Detect which cell encompasses the target text, then output its (X, Y) center coordinate. 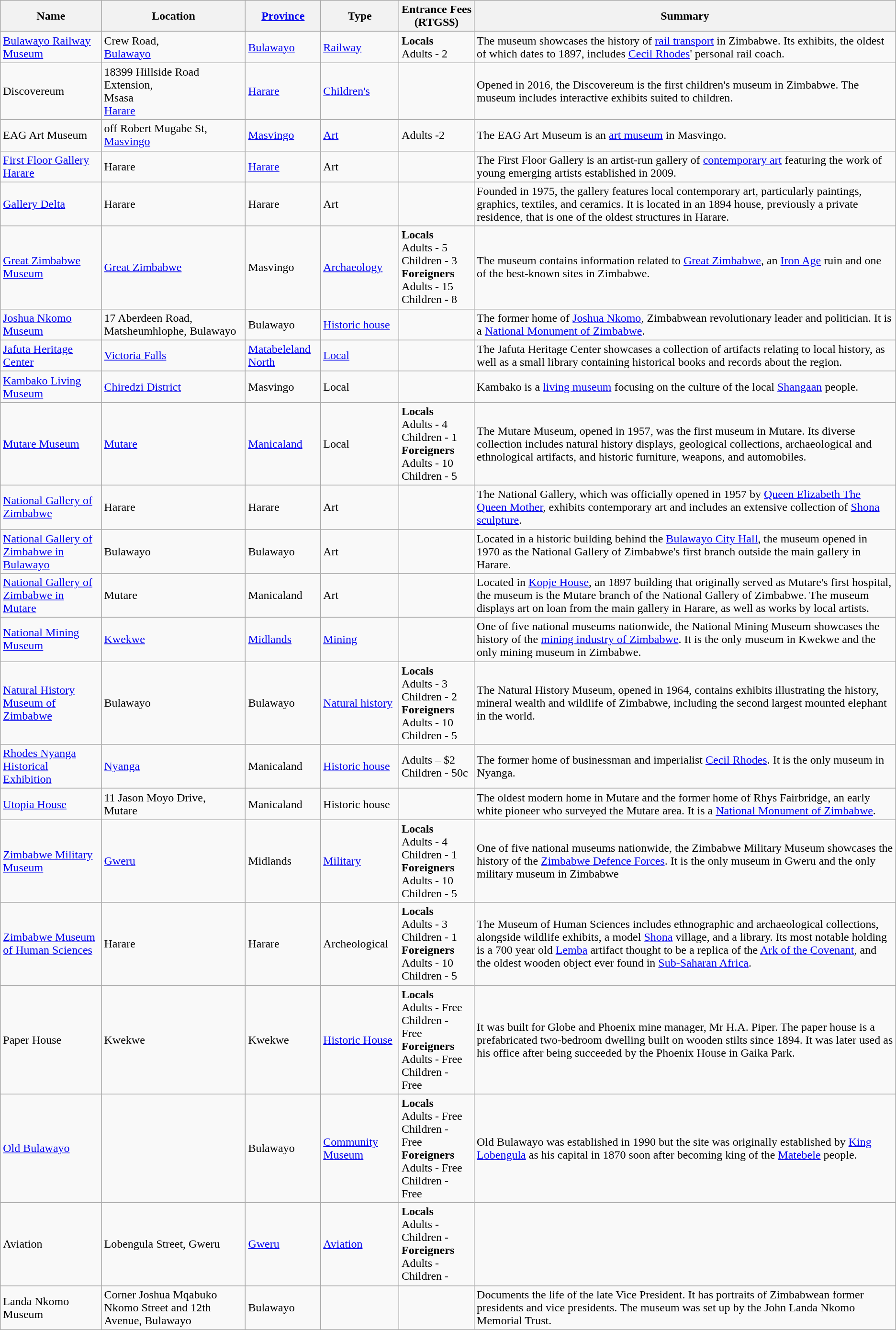
The First Floor Gallery is an artist-run gallery of contemporary art featuring the work of young emerging artists established in 2009. (685, 167)
18399 Hillside Road Extension,MsasaHarare (173, 91)
Province (283, 16)
Rhodes Nyanga Historical Exhibition (51, 766)
First Floor Gallery Harare (51, 167)
Archaeology (360, 267)
LocalsAdults - 2 (437, 47)
Summary (685, 16)
Crew Road,Bulawayo (173, 47)
17 Aberdeen Road, Matsheumhlophe, Bulawayo (173, 325)
Type (360, 16)
LocalsAdults - 3Children - 1ForeignersAdults - 10Children - 5 (437, 944)
Zimbabwe Museum of Human Sciences (51, 944)
Mining (360, 640)
Utopia House (51, 804)
LocalsAdults - 5Children - 3ForeignersAdults - 15Children - 8 (437, 267)
Adults -2 (437, 135)
The former home of businessman and imperialist Cecil Rhodes. It is the only museum in Nyanga. (685, 766)
Bulawayo Railway Museum (51, 47)
LocalsAdults - 3Children - 2ForeignersAdults - 10Children - 5 (437, 703)
Joshua Nkomo Museum (51, 325)
Opened in 2016, the Discovereum is the first children's museum in Zimbabwe. The museum includes interactive exhibits suited to children. (685, 91)
Corner Joshua Mqabuko Nkomo Street and 12th Avenue, Bulawayo (173, 1307)
Children's (360, 91)
11 Jason Moyo Drive,Mutare (173, 804)
Historic House (360, 1040)
Military (360, 861)
Kambako Living Museum (51, 387)
National Mining Museum (51, 640)
Location (173, 16)
Lobengula Street, Gweru (173, 1244)
Nyanga (173, 766)
Landa Nkomo Museum (51, 1307)
Entrance Fees (RTGS$) (437, 16)
Jafuta Heritage Center (51, 355)
National Gallery of Zimbabwe in Bulawayo (51, 552)
Adults – $2 Children - 50c (437, 766)
National Gallery of Zimbabwe in Mutare (51, 596)
Zimbabwe Military Museum (51, 861)
Natural History Museum of Zimbabwe (51, 703)
Great Zimbabwe (173, 267)
Archeological (360, 944)
Kambako is a living museum focusing on the culture of the local Shangaan people. (685, 387)
National Gallery of Zimbabwe (51, 507)
Paper House (51, 1040)
Old Bulawayo (51, 1148)
Victoria Falls (173, 355)
Natural history (360, 703)
The former home of Joshua Nkomo, Zimbabwean revolutionary leader and politician. It is a National Monument of Zimbabwe. (685, 325)
The EAG Art Museum is an art museum in Masvingo. (685, 135)
Discovereum (51, 91)
Community Museum (360, 1148)
off Robert Mugabe St,Masvingo (173, 135)
Chiredzi District (173, 387)
EAG Art Museum (51, 135)
Mutare Museum (51, 443)
The museum contains information related to Great Zimbabwe, an Iron Age ruin and one of the best-known sites in Zimbabwe. (685, 267)
LocalsAdults -Children -ForeignersAdults -Children - (437, 1244)
Name (51, 16)
Railway (360, 47)
Gallery Delta (51, 204)
Matabeleland North (283, 355)
Great Zimbabwe Museum (51, 267)
